Determine the [x, y] coordinate at the center of the cell enclosing the given text.  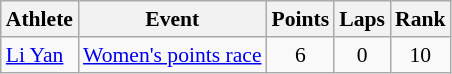
Event [172, 19]
10 [420, 55]
0 [362, 55]
Athlete [40, 19]
Points [301, 19]
Laps [362, 19]
Rank [420, 19]
Li Yan [40, 55]
Women's points race [172, 55]
6 [301, 55]
